Pinpoint the cell where the given text exists, returning its (X, Y) midpoint coordinate. 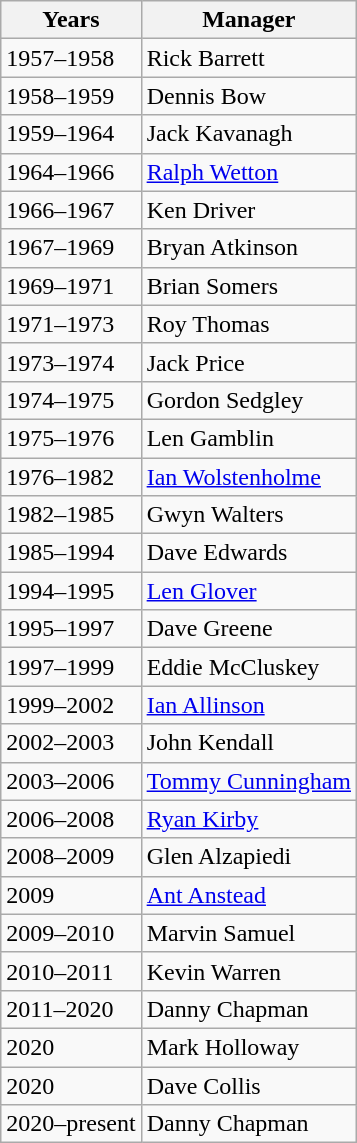
2008–2009 (71, 857)
Brian Somers (248, 286)
Eddie McCluskey (248, 667)
John Kendall (248, 743)
Ian Allinson (248, 705)
2011–2020 (71, 1009)
Years (71, 20)
1997–1999 (71, 667)
2003–2006 (71, 781)
Rick Barrett (248, 58)
Manager (248, 20)
2020–present (71, 1124)
2006–2008 (71, 819)
Bryan Atkinson (248, 248)
Len Gamblin (248, 438)
1999–2002 (71, 705)
Ralph Wetton (248, 172)
Len Glover (248, 591)
Jack Kavanagh (248, 134)
Dave Greene (248, 629)
1957–1958 (71, 58)
Dave Edwards (248, 553)
Tommy Cunningham (248, 781)
1975–1976 (71, 438)
Dennis Bow (248, 96)
1967–1969 (71, 248)
1969–1971 (71, 286)
Jack Price (248, 362)
2009 (71, 895)
1976–1982 (71, 477)
1973–1974 (71, 362)
Dave Collis (248, 1085)
Ken Driver (248, 210)
Ryan Kirby (248, 819)
Mark Holloway (248, 1047)
2010–2011 (71, 971)
Marvin Samuel (248, 933)
1964–1966 (71, 172)
Glen Alzapiedi (248, 857)
1994–1995 (71, 591)
1959–1964 (71, 134)
2002–2003 (71, 743)
1995–1997 (71, 629)
1966–1967 (71, 210)
1958–1959 (71, 96)
2009–2010 (71, 933)
1985–1994 (71, 553)
Gordon Sedgley (248, 400)
1974–1975 (71, 400)
Kevin Warren (248, 971)
Ant Anstead (248, 895)
1971–1973 (71, 324)
Roy Thomas (248, 324)
Ian Wolstenholme (248, 477)
1982–1985 (71, 515)
Gwyn Walters (248, 515)
